Pinpoint the cell where the given text exists, returning its [x, y] midpoint coordinate. 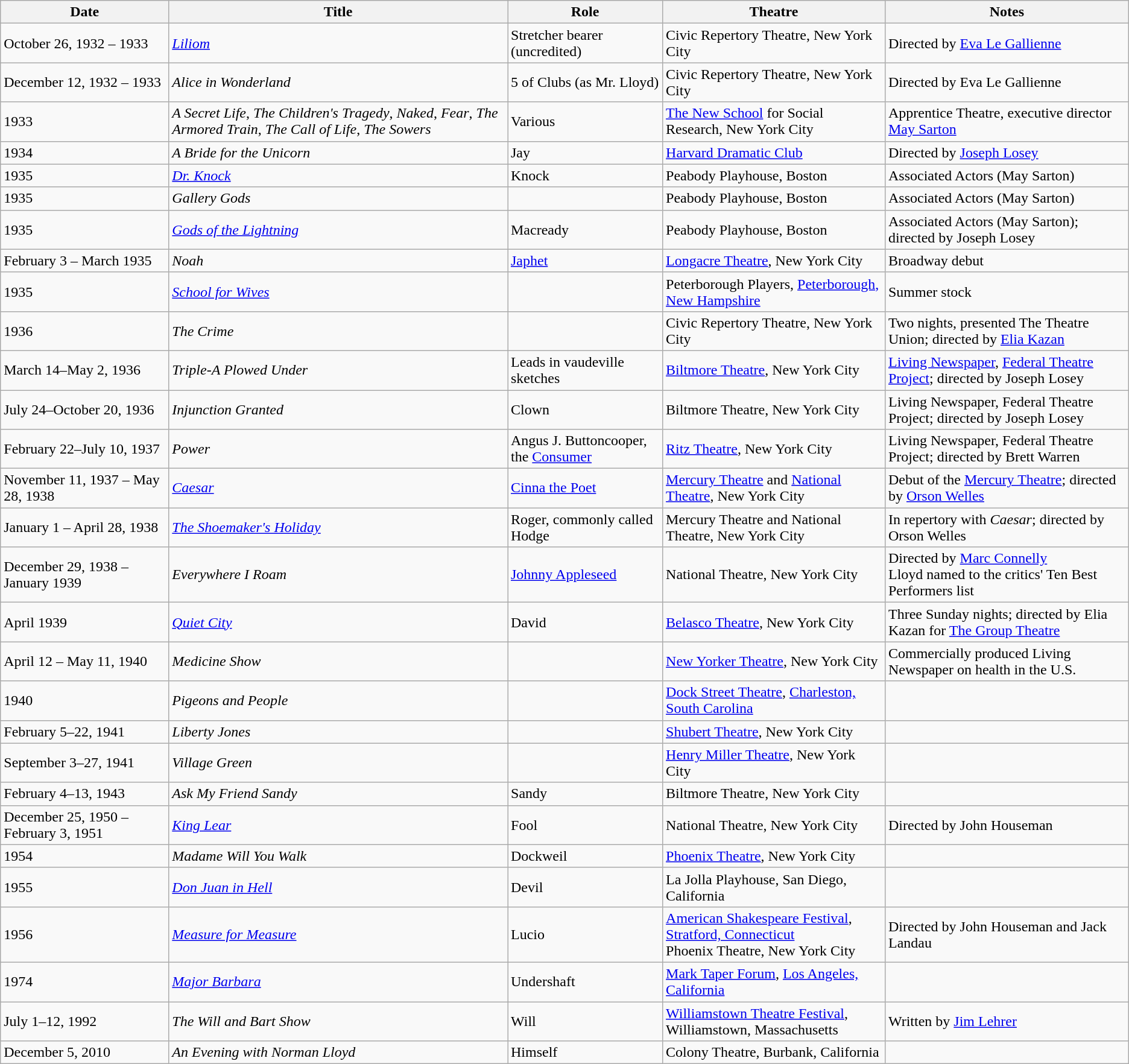
1974 [84, 982]
Dock Street Theatre, Charleston, South Carolina [774, 701]
Role [585, 12]
A Secret Life, The Children's Tragedy, Naked, Fear, The Armored Train, The Call of Life, The Sowers [338, 122]
April 1939 [84, 622]
Apprentice Theatre, executive director May Sarton [1007, 122]
New Yorker Theatre, New York City [774, 661]
Broadway debut [1007, 261]
Harvard Dramatic Club [774, 153]
Theatre [774, 12]
February 22–July 10, 1937 [84, 449]
Devil [585, 887]
Associated Actors (May Sarton); directed by Joseph Losey [1007, 229]
1955 [84, 887]
Lucio [585, 934]
Madame Will You Walk [338, 856]
Macready [585, 229]
Written by Jim Lehrer [1007, 1021]
Sandy [585, 794]
Don Juan in Hell [338, 887]
Directed by Joseph Losey [1007, 153]
Dockweil [585, 856]
Notes [1007, 12]
1956 [84, 934]
December 5, 2010 [84, 1053]
School for Wives [338, 292]
January 1 – April 28, 1938 [84, 527]
Injunction Granted [338, 409]
The Shoemaker's Holiday [338, 527]
Himself [585, 1053]
The Will and Bart Show [338, 1021]
Noah [338, 261]
Measure for Measure [338, 934]
Stretcher bearer (uncredited) [585, 43]
Living Newspaper, Federal Theatre Project; directed by Brett Warren [1007, 449]
David [585, 622]
Johnny Appleseed [585, 575]
Various [585, 122]
Power [338, 449]
Pigeons and People [338, 701]
Longacre Theatre, New York City [774, 261]
Gods of the Lightning [338, 229]
1936 [84, 331]
March 14–May 2, 1936 [84, 370]
The Crime [338, 331]
The New School for Social Research, New York City [774, 122]
Mark Taper Forum, Los Angeles, California [774, 982]
Ritz Theatre, New York City [774, 449]
Title [338, 12]
Medicine Show [338, 661]
1934 [84, 153]
February 5–22, 1941 [84, 732]
October 26, 1932 – 1933 [84, 43]
December 29, 1938 – January 1939 [84, 575]
Two nights, presented The Theatre Union; directed by Elia Kazan [1007, 331]
July 24–October 20, 1936 [84, 409]
December 12, 1932 – 1933 [84, 82]
1954 [84, 856]
Date [84, 12]
Knock [585, 176]
Gallery Gods [338, 198]
February 4–13, 1943 [84, 794]
Clown [585, 409]
Major Barbara [338, 982]
An Evening with Norman Lloyd [338, 1053]
Debut of the Mercury Theatre; directed by Orson Welles [1007, 489]
Triple-A Plowed Under [338, 370]
Ask My Friend Sandy [338, 794]
Commercially produced Living Newspaper on health in the U.S. [1007, 661]
Williamstown Theatre Festival, Williamstown, Massachusetts [774, 1021]
Alice in Wonderland [338, 82]
Summer stock [1007, 292]
Belasco Theatre, New York City [774, 622]
Fool [585, 825]
Will [585, 1021]
La Jolla Playhouse, San Diego, California [774, 887]
1933 [84, 122]
Directed by John Houseman [1007, 825]
Leads in vaudeville sketches [585, 370]
Liliom [338, 43]
In repertory with Caesar; directed by Orson Welles [1007, 527]
Colony Theatre, Burbank, California [774, 1053]
Village Green [338, 762]
Phoenix Theatre, New York City [774, 856]
Directed by Marc ConnellyLloyd named to the critics' Ten Best Performers list [1007, 575]
Caesar [338, 489]
November 11, 1937 – May 28, 1938 [84, 489]
Liberty Jones [338, 732]
December 25, 1950 – February 3, 1951 [84, 825]
Cinna the Poet [585, 489]
Roger, commonly called Hodge [585, 527]
Everywhere I Roam [338, 575]
September 3–27, 1941 [84, 762]
A Bride for the Unicorn [338, 153]
Japhet [585, 261]
Dr. Knock [338, 176]
July 1–12, 1992 [84, 1021]
February 3 – March 1935 [84, 261]
Jay [585, 153]
5 of Clubs (as Mr. Lloyd) [585, 82]
Peterborough Players, Peterborough, New Hampshire [774, 292]
Undershaft [585, 982]
1940 [84, 701]
King Lear [338, 825]
Angus J. Buttoncooper, the Consumer [585, 449]
Henry Miller Theatre, New York City [774, 762]
Shubert Theatre, New York City [774, 732]
Three Sunday nights; directed by Elia Kazan for The Group Theatre [1007, 622]
April 12 – May 11, 1940 [84, 661]
Directed by John Houseman and Jack Landau [1007, 934]
American Shakespeare Festival, Stratford, ConnecticutPhoenix Theatre, New York City [774, 934]
Quiet City [338, 622]
